Determine the [x, y] coordinate at the center of the cell enclosing the given text.  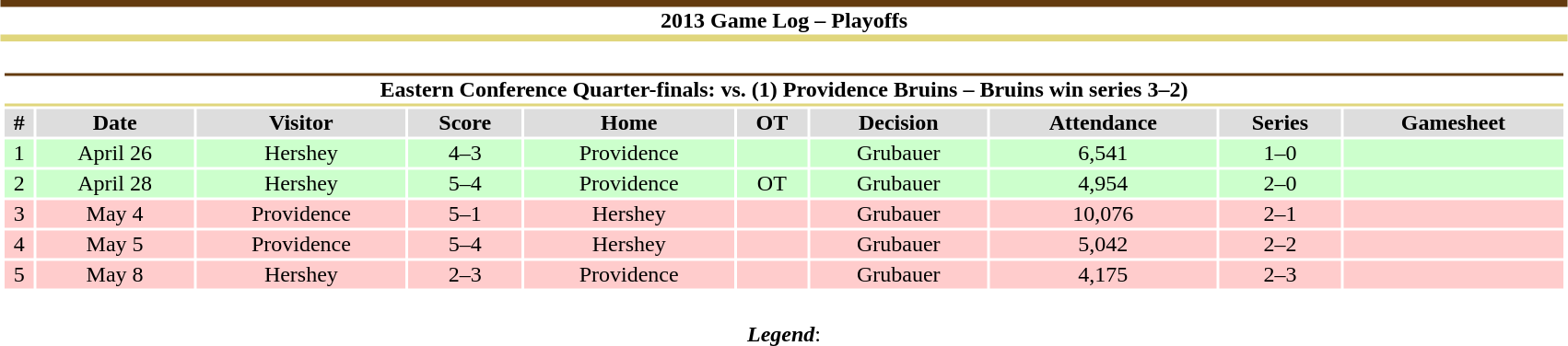
4,175 [1103, 275]
6,541 [1103, 154]
Date [114, 122]
Attendance [1103, 122]
1 [18, 154]
5,042 [1103, 244]
April 28 [114, 183]
Eastern Conference Quarter-finals: vs. (1) Providence Bruins – Bruins win series 3–2) [783, 90]
1–0 [1281, 154]
April 26 [114, 154]
May 5 [114, 244]
4 [18, 244]
Home [628, 122]
10,076 [1103, 214]
2–1 [1281, 214]
# [18, 122]
May 8 [114, 275]
4,954 [1103, 183]
2013 Game Log – Playoffs [784, 20]
Score [464, 122]
Gamesheet [1453, 122]
Series [1281, 122]
4–3 [464, 154]
3 [18, 214]
Decision [898, 122]
2–2 [1281, 244]
Visitor [300, 122]
2–0 [1281, 183]
5–1 [464, 214]
5 [18, 275]
May 4 [114, 214]
2 [18, 183]
